Return the [X, Y] coordinate for the center point of the cell that contains the specified text.  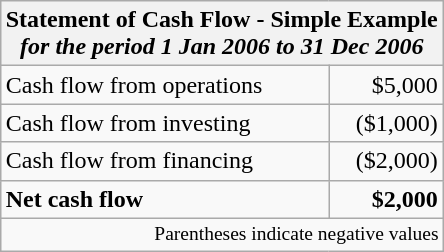
Cash flow from financing [164, 161]
Statement of Cash Flow - Simple Examplefor the period 1 Jan 2006 to 31 Dec 2006 [222, 34]
$5,000 [386, 85]
$2,000 [386, 199]
($2,000) [386, 161]
($1,000) [386, 123]
Cash flow from investing [164, 123]
Cash flow from operations [164, 85]
Parentheses indicate negative values [222, 234]
Net cash flow [164, 199]
